Locate the cell with the specified text and output its (X, Y) center coordinate. 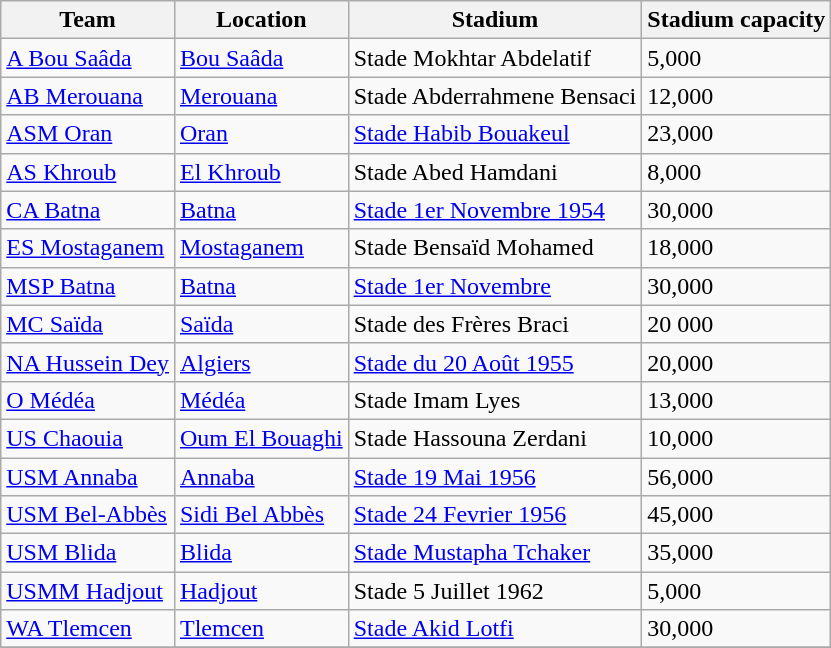
US Chaouia (88, 438)
Stade 5 Juillet 1962 (495, 591)
23,000 (736, 134)
NA Hussein Dey (88, 362)
Team (88, 20)
Mostaganem (261, 248)
O Médéa (88, 400)
Stade Habib Bouakeul (495, 134)
Sidi Bel Abbès (261, 515)
AB Merouana (88, 96)
Stade Mustapha Tchaker (495, 553)
Location (261, 20)
56,000 (736, 477)
Stade 24 Fevrier 1956 (495, 515)
Tlemcen (261, 629)
El Khroub (261, 172)
USM Bel-Abbès (88, 515)
Stade 1er Novembre 1954 (495, 210)
18,000 (736, 248)
Stade Imam Lyes (495, 400)
Hadjout (261, 591)
Stade 1er Novembre (495, 286)
12,000 (736, 96)
13,000 (736, 400)
USM Blida (88, 553)
Stade Hassouna Zerdani (495, 438)
Stade du 20 Août 1955 (495, 362)
Stade Bensaïd Mohamed (495, 248)
ES Mostaganem (88, 248)
8,000 (736, 172)
20,000 (736, 362)
A Bou Saâda (88, 58)
Stadium (495, 20)
USM Annaba (88, 477)
CA Batna (88, 210)
10,000 (736, 438)
ASM Oran (88, 134)
MC Saïda (88, 324)
20 000 (736, 324)
Stade Abed Hamdani (495, 172)
WA Tlemcen (88, 629)
Stade Abderrahmene Bensaci (495, 96)
Algiers (261, 362)
Stadium capacity (736, 20)
AS Khroub (88, 172)
Merouana (261, 96)
Stade Akid Lotfi (495, 629)
Stade Mokhtar Abdelatif (495, 58)
Oran (261, 134)
Oum El Bouaghi (261, 438)
Annaba (261, 477)
35,000 (736, 553)
Stade des Frères Braci (495, 324)
Bou Saâda (261, 58)
Blida (261, 553)
45,000 (736, 515)
Médéa (261, 400)
MSP Batna (88, 286)
Stade 19 Mai 1956 (495, 477)
Saïda (261, 324)
USMM Hadjout (88, 591)
